For the text-containing cell, return its midpoint in [x, y] coordinate format. 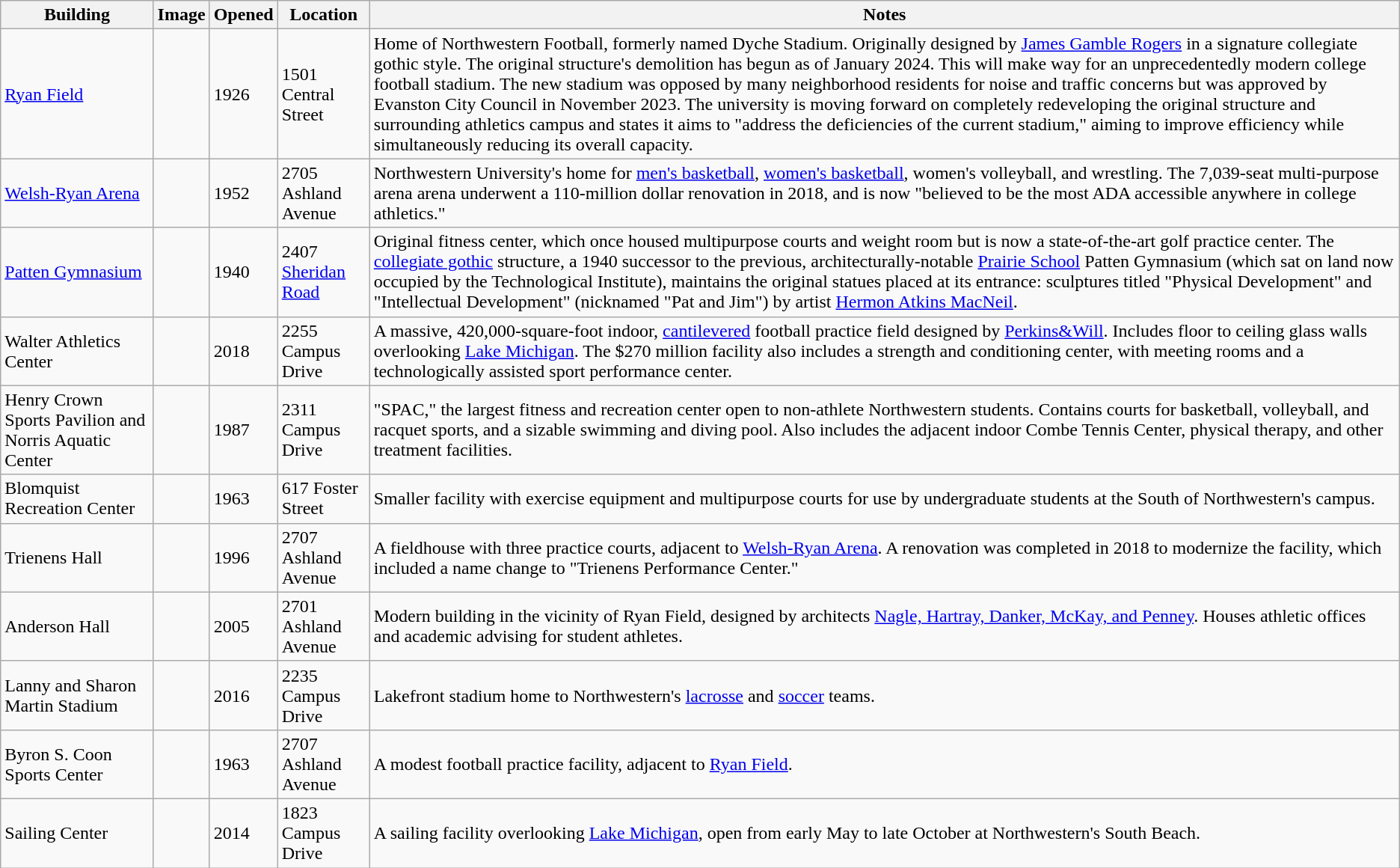
2018 [244, 351]
Ryan Field [77, 94]
2407 Sheridan Road [323, 272]
617 Foster Street [323, 498]
Location [323, 15]
Anderson Hall [77, 626]
Byron S. Coon Sports Center [77, 764]
Blomquist Recreation Center [77, 498]
Lakefront stadium home to Northwestern's lacrosse and soccer teams. [884, 695]
Notes [884, 15]
Welsh-Ryan Arena [77, 193]
Lanny and Sharon Martin Stadium [77, 695]
1926 [244, 94]
Trienens Hall [77, 557]
2701 Ashland Avenue [323, 626]
2016 [244, 695]
1987 [244, 430]
A modest football practice facility, adjacent to Ryan Field. [884, 764]
1952 [244, 193]
Patten Gymnasium [77, 272]
Smaller facility with exercise equipment and multipurpose courts for use by undergraduate students at the South of Northwestern's campus. [884, 498]
1940 [244, 272]
Sailing Center [77, 833]
1823 Campus Drive [323, 833]
2014 [244, 833]
2005 [244, 626]
2311 Campus Drive [323, 430]
1996 [244, 557]
Henry Crown Sports Pavilion and Norris Aquatic Center [77, 430]
Image [181, 15]
Building [77, 15]
Walter Athletics Center [77, 351]
2255 Campus Drive [323, 351]
1501 Central Street [323, 94]
2705 Ashland Avenue [323, 193]
Opened [244, 15]
2235 Campus Drive [323, 695]
A sailing facility overlooking Lake Michigan, open from early May to late October at Northwestern's South Beach. [884, 833]
